Pinpoint the cell where the given text exists, returning its [x, y] midpoint coordinate. 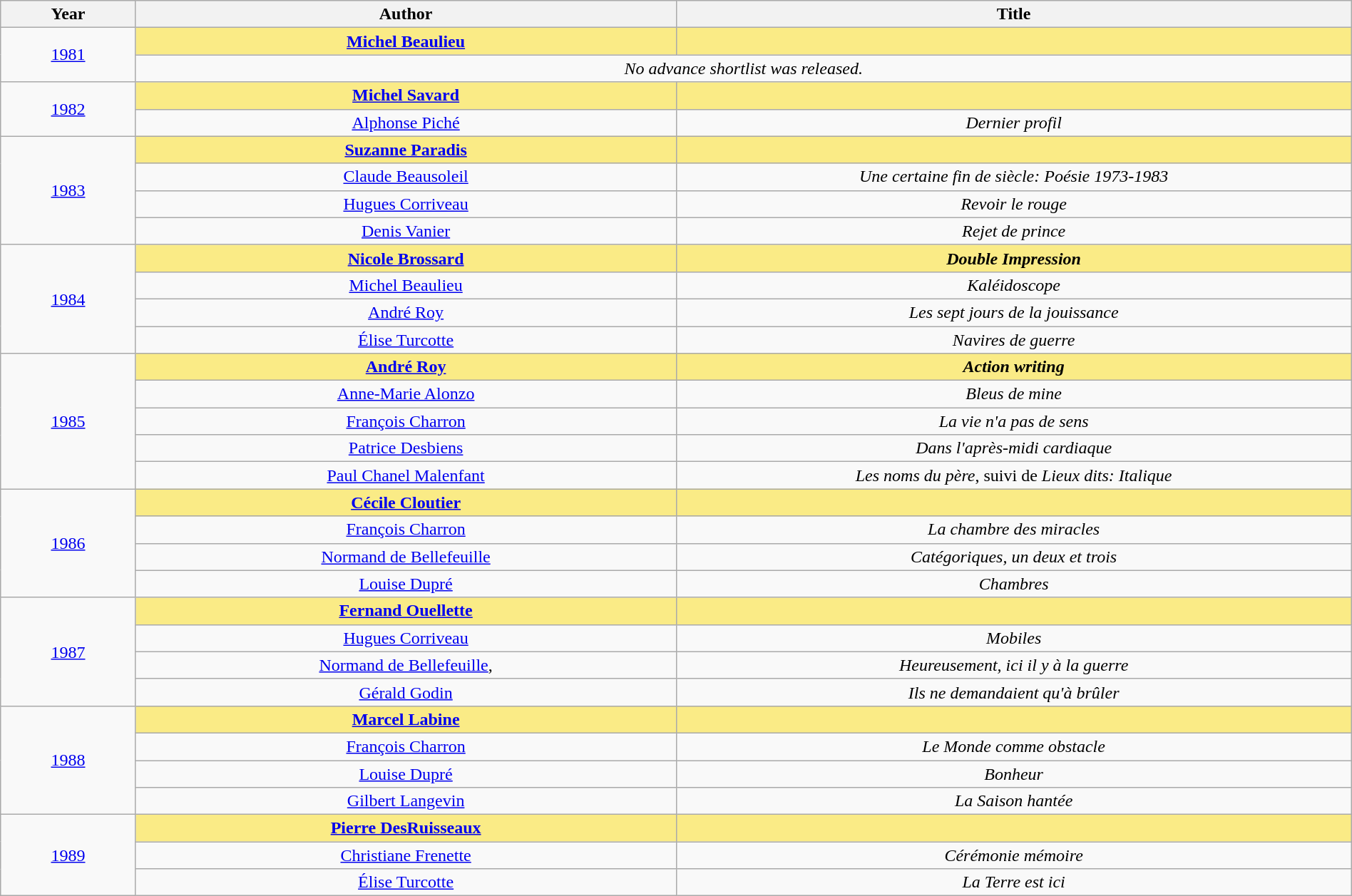
Heureusement, ici il y à la guerre [1014, 665]
Chambres [1014, 584]
Title [1014, 14]
Suzanne Paradis [406, 150]
La vie n'a pas de sens [1014, 421]
Claude Beausoleil [406, 177]
Cécile Cloutier [406, 503]
Fernand Ouellette [406, 611]
Ils ne demandaient qu'à brûler [1014, 692]
1986 [68, 543]
Normand de Bellefeuille, [406, 665]
Gilbert Langevin [406, 801]
Mobiles [1014, 638]
Une certaine fin de siècle: Poésie 1973-1983 [1014, 177]
Michel Savard [406, 96]
Action writing [1014, 367]
1989 [68, 855]
Les noms du père, suivi de Lieux dits: Italique [1014, 475]
Pierre DesRuisseaux [406, 828]
1981 [68, 55]
Rejet de prince [1014, 231]
Kaléidoscope [1014, 285]
Marcel Labine [406, 719]
Year [68, 14]
Revoir le rouge [1014, 204]
1988 [68, 760]
Normand de Bellefeuille [406, 557]
Bleus de mine [1014, 394]
La Terre est ici [1014, 882]
Le Monde comme obstacle [1014, 746]
1987 [68, 652]
Les sept jours de la jouissance [1014, 312]
Navires de guerre [1014, 340]
Anne-Marie Alonzo [406, 394]
1983 [68, 190]
Alphonse Piché [406, 123]
La chambre des miracles [1014, 530]
Dernier profil [1014, 123]
Patrice Desbiens [406, 448]
Bonheur [1014, 773]
Gérald Godin [406, 692]
1982 [68, 109]
Double Impression [1014, 258]
Paul Chanel Malenfant [406, 475]
Catégoriques, un deux et trois [1014, 557]
Author [406, 14]
La Saison hantée [1014, 801]
1984 [68, 299]
No advance shortlist was released. [743, 68]
Nicole Brossard [406, 258]
Christiane Frenette [406, 855]
Denis Vanier [406, 231]
Cérémonie mémoire [1014, 855]
Dans l'après-midi cardiaque [1014, 448]
1985 [68, 421]
